Provide the (X, Y) coordinate of the cell's center where the given text is located.  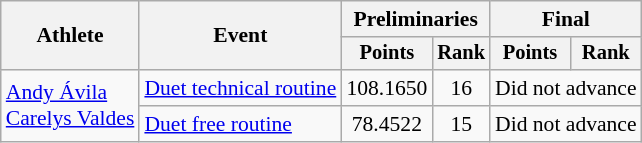
Andy Ávila Carelys Valdes (70, 106)
Event (240, 36)
Athlete (70, 36)
Preliminaries (416, 19)
15 (461, 124)
Final (566, 19)
108.1650 (386, 88)
78.4522 (386, 124)
16 (461, 88)
Duet free routine (240, 124)
Duet technical routine (240, 88)
